Return the [X, Y] coordinate for the center point of the cell that contains the specified text.  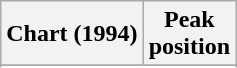
Chart (1994) [72, 34]
Peakposition [189, 34]
